For the text-containing cell, return its midpoint in (X, Y) coordinate format. 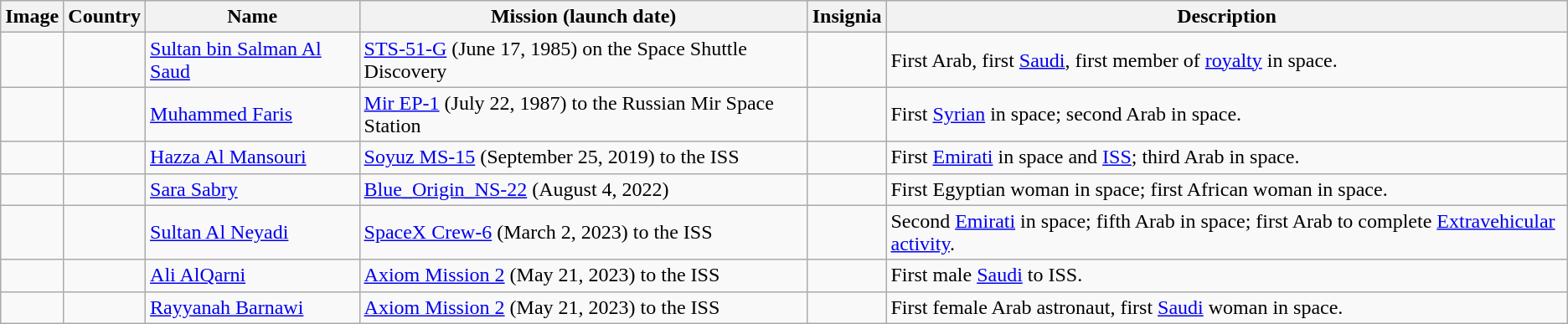
Ali AlQarni (253, 275)
STS-51-G (June 17, 1985) on the Space Shuttle Discovery (583, 60)
First male Saudi to ISS. (1226, 275)
Sara Sabry (253, 189)
Blue_Origin_NS-22 (August 4, 2022) (583, 189)
First Arab, first Saudi, first member of royalty in space. (1226, 60)
Name (253, 17)
Hazza Al Mansouri (253, 157)
Mir EP-1 (July 22, 1987) to the Russian Mir Space Station (583, 114)
Muhammed Faris (253, 114)
Country (105, 17)
Soyuz MS-15 (September 25, 2019) to the ISS (583, 157)
Sultan bin Salman Al Saud (253, 60)
Description (1226, 17)
Mission (launch date) (583, 17)
First female Arab astronaut, first Saudi woman in space. (1226, 307)
First Syrian in space; second Arab in space. (1226, 114)
First Egyptian woman in space; first African woman in space. (1226, 189)
Insignia (847, 17)
Image (32, 17)
First Emirati in space and ISS; third Arab in space. (1226, 157)
Sultan Al Neyadi (253, 233)
Rayyanah Barnawi (253, 307)
Second Emirati in space; fifth Arab in space; first Arab to complete Extravehicular activity. (1226, 233)
SpaceX Crew-6 (March 2, 2023) to the ISS (583, 233)
